From the cell containing the given text, extract its center point as (X, Y) coordinate. 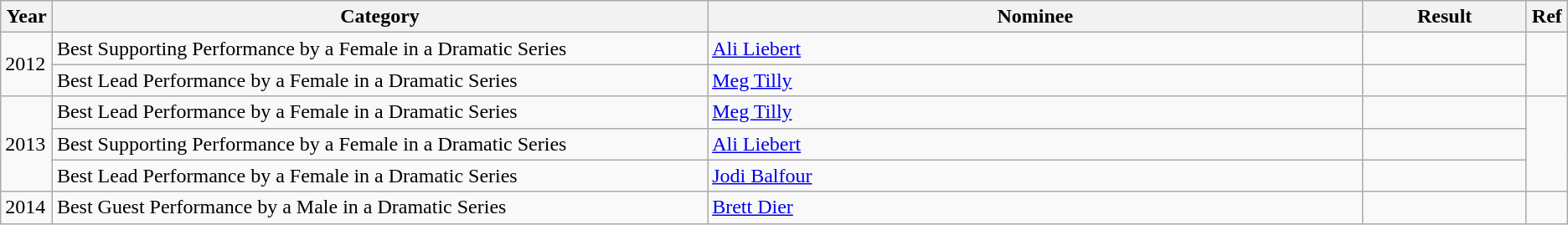
Year (27, 17)
Ref (1546, 17)
2012 (27, 64)
Nominee (1035, 17)
2013 (27, 144)
Jodi Balfour (1035, 176)
Brett Dier (1035, 207)
Best Guest Performance by a Male in a Dramatic Series (379, 207)
Result (1445, 17)
2014 (27, 207)
Category (379, 17)
